Output the (x, y) coordinate of the center of the cell containing the given text.  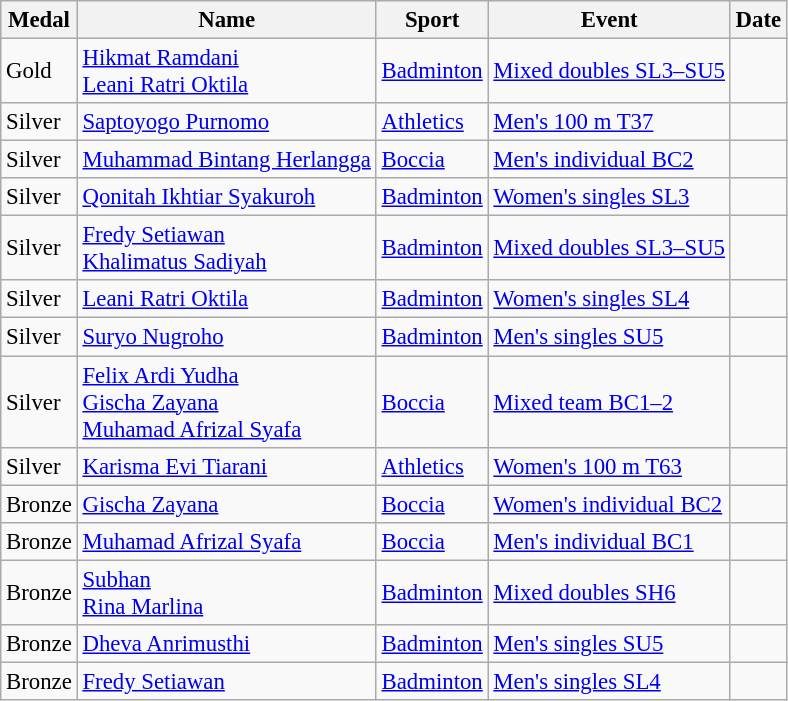
Mixed doubles SH6 (609, 592)
Men's 100 m T37 (609, 122)
Leani Ratri Oktila (226, 299)
Dheva Anrimusthi (226, 644)
Fredy SetiawanKhalimatus Sadiyah (226, 248)
Event (609, 20)
Medal (39, 20)
Saptoyogo Purnomo (226, 122)
Men's singles SL4 (609, 681)
Felix Ardi YudhaGischa ZayanaMuhamad Afrizal Syafa (226, 402)
Gold (39, 72)
Sport (432, 20)
Fredy Setiawan (226, 681)
Mixed team BC1–2 (609, 402)
Women's individual BC2 (609, 504)
Suryo Nugroho (226, 337)
Name (226, 20)
Qonitah Ikhtiar Syakuroh (226, 197)
Men's individual BC1 (609, 541)
Muhammad Bintang Herlangga (226, 160)
Men's individual BC2 (609, 160)
Date (758, 20)
Women's 100 m T63 (609, 466)
Gischa Zayana (226, 504)
Subhan Rina Marlina (226, 592)
Women's singles SL4 (609, 299)
Hikmat RamdaniLeani Ratri Oktila (226, 72)
Karisma Evi Tiarani (226, 466)
Muhamad Afrizal Syafa (226, 541)
Women's singles SL3 (609, 197)
